Search for the cell housing the specified text and yield its (X, Y) center coordinate. 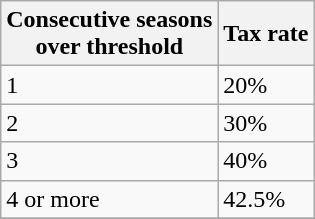
1 (110, 85)
30% (266, 123)
3 (110, 161)
Consecutive seasons over threshold (110, 34)
Tax rate (266, 34)
2 (110, 123)
4 or more (110, 199)
20% (266, 85)
40% (266, 161)
42.5% (266, 199)
